Detect which cell encompasses the target text, then output its [X, Y] center coordinate. 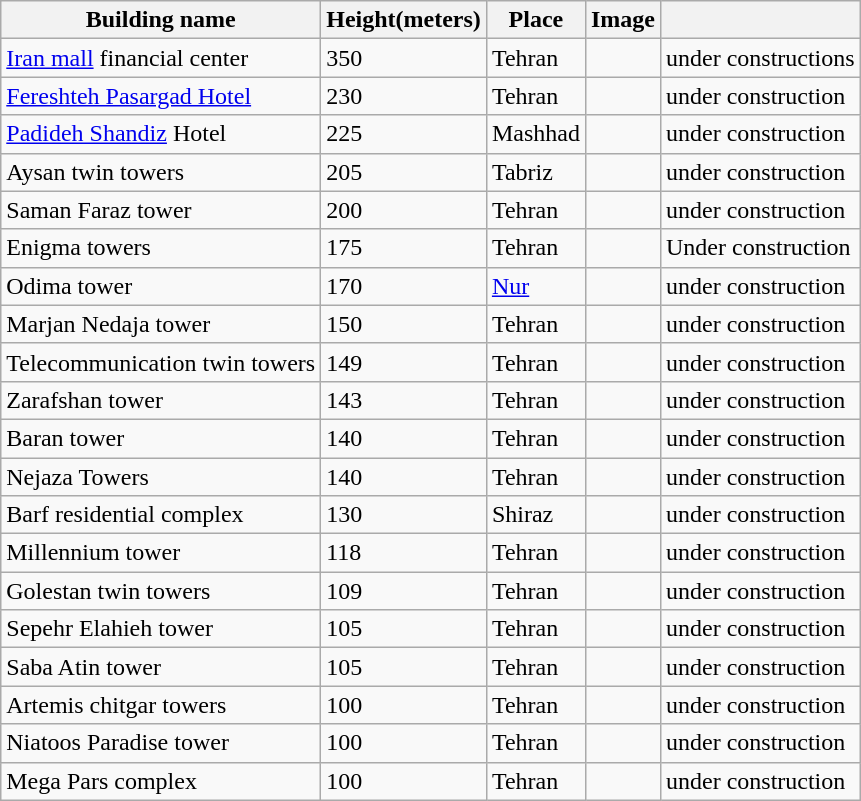
Place [536, 20]
Barf residential complex [161, 515]
Shiraz [536, 515]
Golestan twin towers [161, 591]
Height(meters) [404, 20]
Tabriz [536, 172]
Telecommunication twin towers [161, 362]
118 [404, 553]
Padideh Shandiz Hotel [161, 134]
109 [404, 591]
205 [404, 172]
Fereshteh Pasargad Hotel [161, 96]
Under construction [760, 248]
Iran mall financial center [161, 58]
Nur [536, 286]
150 [404, 324]
Building name [161, 20]
130 [404, 515]
Odima tower [161, 286]
Baran tower [161, 438]
Mega Pars complex [161, 781]
Enigma towers [161, 248]
Saba Atin tower [161, 667]
200 [404, 210]
143 [404, 400]
Zarafshan tower [161, 400]
Marjan Nedaja tower [161, 324]
149 [404, 362]
Image [622, 20]
225 [404, 134]
230 [404, 96]
170 [404, 286]
Sepehr Elahieh tower [161, 629]
Niatoos Paradise tower [161, 743]
under constructions [760, 58]
Saman Faraz tower [161, 210]
Nejaza Towers [161, 477]
175 [404, 248]
Aysan twin towers [161, 172]
Mashhad [536, 134]
Millennium tower [161, 553]
Artemis chitgar towers [161, 705]
350 [404, 58]
